Determine the [x, y] coordinate at the center of the cell enclosing the given text.  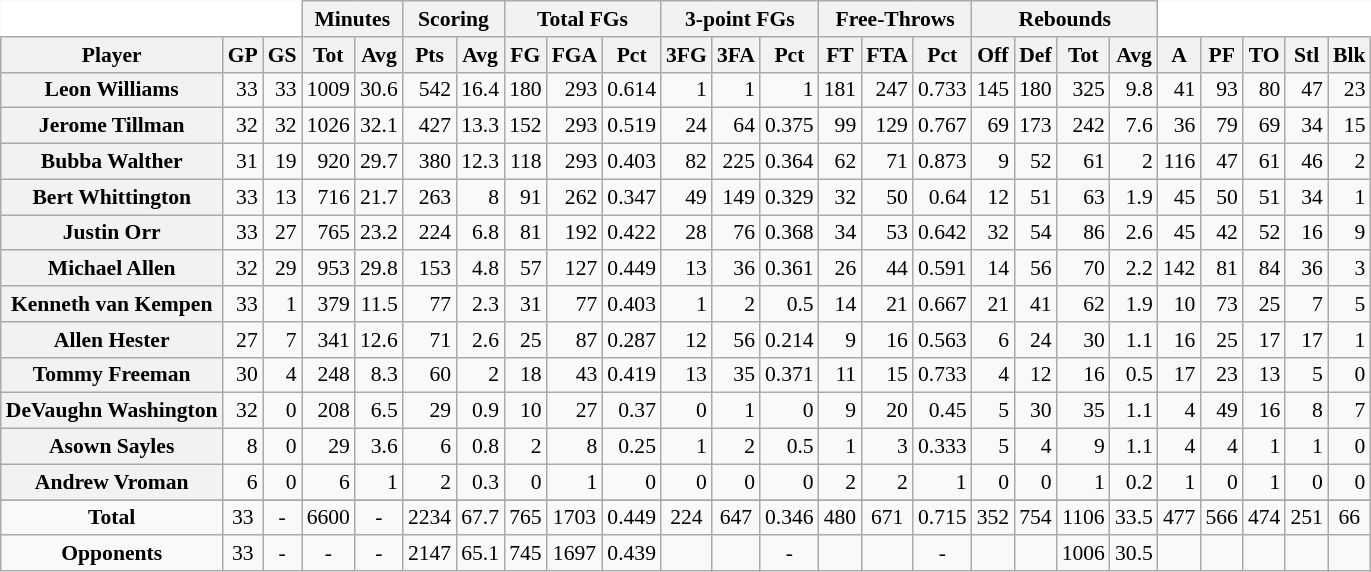
43 [575, 375]
3FG [686, 55]
129 [887, 126]
TO [1264, 55]
173 [1036, 126]
GS [282, 55]
0.364 [790, 162]
0.767 [942, 126]
1026 [328, 126]
Bubba Walther [112, 162]
Bert Whittington [112, 197]
542 [430, 90]
0.329 [790, 197]
33.5 [1134, 518]
1006 [1084, 554]
127 [575, 269]
19 [282, 162]
32.1 [379, 126]
Leon Williams [112, 90]
Minutes [352, 19]
480 [840, 518]
1697 [575, 554]
FG [526, 55]
60 [430, 375]
379 [328, 304]
13.3 [480, 126]
953 [328, 269]
Opponents [112, 554]
42 [1222, 233]
0.45 [942, 411]
Pts [430, 55]
11 [840, 375]
16.4 [480, 90]
29.8 [379, 269]
30.6 [379, 90]
192 [575, 233]
2.3 [480, 304]
566 [1222, 518]
149 [736, 197]
3FA [736, 55]
28 [686, 233]
0.439 [632, 554]
0.563 [942, 340]
248 [328, 375]
67.7 [480, 518]
21.7 [379, 197]
477 [1180, 518]
12.6 [379, 340]
11.5 [379, 304]
Total [112, 518]
44 [887, 269]
0.375 [790, 126]
20 [887, 411]
242 [1084, 126]
Rebounds [1065, 19]
920 [328, 162]
Total FGs [582, 19]
0.214 [790, 340]
84 [1264, 269]
145 [994, 90]
380 [430, 162]
Off [994, 55]
6.5 [379, 411]
99 [840, 126]
208 [328, 411]
2.2 [1134, 269]
65.1 [480, 554]
0.3 [480, 482]
153 [430, 269]
DeVaughn Washington [112, 411]
64 [736, 126]
Andrew Vroman [112, 482]
29.7 [379, 162]
0.371 [790, 375]
Scoring [454, 19]
341 [328, 340]
93 [1222, 90]
8.3 [379, 375]
87 [575, 340]
181 [840, 90]
23.2 [379, 233]
80 [1264, 90]
6.8 [480, 233]
9.8 [1134, 90]
Blk [1350, 55]
54 [1036, 233]
647 [736, 518]
0.591 [942, 269]
263 [430, 197]
0.9 [480, 411]
70 [1084, 269]
Tommy Freeman [112, 375]
0.347 [632, 197]
225 [736, 162]
26 [840, 269]
247 [887, 90]
12.3 [480, 162]
66 [1350, 518]
46 [1306, 162]
FT [840, 55]
Jerome Tillman [112, 126]
0.37 [632, 411]
2234 [430, 518]
18 [526, 375]
Stl [1306, 55]
Justin Orr [112, 233]
Def [1036, 55]
427 [430, 126]
251 [1306, 518]
0.287 [632, 340]
79 [1222, 126]
0.873 [942, 162]
0.667 [942, 304]
0.422 [632, 233]
745 [526, 554]
86 [1084, 233]
0.333 [942, 447]
3.6 [379, 447]
Allen Hester [112, 340]
63 [1084, 197]
754 [1036, 518]
FTA [887, 55]
118 [526, 162]
0.8 [480, 447]
GP [243, 55]
0.419 [632, 375]
Kenneth van Kempen [112, 304]
0.715 [942, 518]
A [1180, 55]
Free-Throws [896, 19]
0.519 [632, 126]
325 [1084, 90]
7.6 [1134, 126]
0.368 [790, 233]
0.2 [1134, 482]
0.64 [942, 197]
FGA [575, 55]
73 [1222, 304]
0.25 [632, 447]
474 [1264, 518]
4.8 [480, 269]
262 [575, 197]
0.346 [790, 518]
352 [994, 518]
Michael Allen [112, 269]
0.642 [942, 233]
116 [1180, 162]
6600 [328, 518]
Asown Sayles [112, 447]
1009 [328, 90]
716 [328, 197]
Player [112, 55]
53 [887, 233]
142 [1180, 269]
0.361 [790, 269]
PF [1222, 55]
2147 [430, 554]
1106 [1084, 518]
82 [686, 162]
152 [526, 126]
671 [887, 518]
91 [526, 197]
3-point FGs [740, 19]
30.5 [1134, 554]
57 [526, 269]
0.614 [632, 90]
76 [736, 233]
1703 [575, 518]
